For the text-containing cell, return its midpoint in (X, Y) coordinate format. 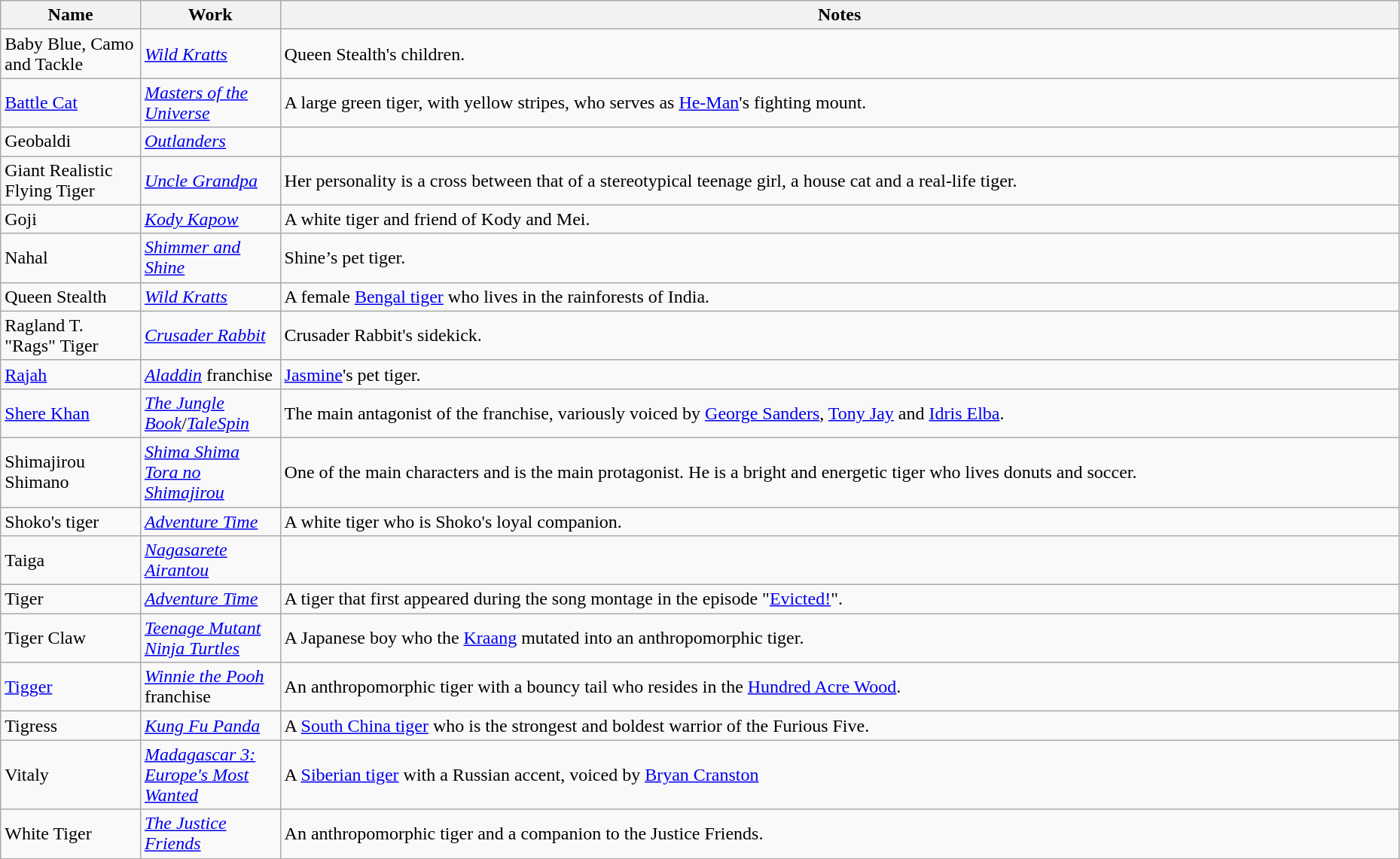
Ragland T. "Rags" Tiger (71, 336)
One of the main characters and is the main protagonist. He is a bright and energetic tiger who lives donuts and soccer. (839, 472)
A Japanese boy who the Kraang mutated into an anthropomorphic tiger. (839, 638)
Baby Blue, Camo and Tackle (71, 54)
Tiger (71, 599)
White Tiger (71, 834)
Crusader Rabbit's sidekick. (839, 336)
A white tiger and friend of Kody and Mei. (839, 219)
Shimajirou Shimano (71, 472)
Tigress (71, 726)
Geobaldi (71, 142)
Tigger (71, 687)
Outlanders (210, 142)
Vitaly (71, 775)
Uncle Grandpa (210, 181)
The main antagonist of the franchise, variously voiced by George Sanders, Tony Jay and Idris Elba. (839, 413)
Kody Kapow (210, 219)
Shima Shima Tora no Shimajirou (210, 472)
A Siberian tiger with a Russian accent, voiced by Bryan Cranston (839, 775)
Nahal (71, 257)
Taiga (71, 560)
Queen Stealth (71, 297)
The Justice Friends (210, 834)
Rajah (71, 374)
Madagascar 3: Europe's Most Wanted (210, 775)
Winnie the Pooh franchise (210, 687)
Tiger Claw (71, 638)
Queen Stealth's children. (839, 54)
A white tiger who is Shoko's loyal companion. (839, 522)
Shimmer and Shine (210, 257)
A large green tiger, with yellow stripes, who serves as He-Man's fighting mount. (839, 102)
Notes (839, 15)
Work (210, 15)
A female Bengal tiger who lives in the rainforests of India. (839, 297)
Battle Cat (71, 102)
The Jungle Book/TaleSpin (210, 413)
Giant Realistic Flying Tiger (71, 181)
Shoko's tiger (71, 522)
An anthropomorphic tiger and a companion to the Justice Friends. (839, 834)
A South China tiger who is the strongest and boldest warrior of the Furious Five. (839, 726)
Shere Khan (71, 413)
Teenage Mutant Ninja Turtles (210, 638)
Jasmine's pet tiger. (839, 374)
Nagasarete Airantou (210, 560)
Shine’s pet tiger. (839, 257)
Goji (71, 219)
Aladdin franchise (210, 374)
Kung Fu Panda (210, 726)
Name (71, 15)
Crusader Rabbit (210, 336)
Her personality is a cross between that of a stereotypical teenage girl, a house cat and a real-life tiger. (839, 181)
An anthropomorphic tiger with a bouncy tail who resides in the Hundred Acre Wood. (839, 687)
A tiger that first appeared during the song montage in the episode "Evicted!". (839, 599)
Masters of the Universe (210, 102)
